From the cell containing the given text, extract its center point as [x, y] coordinate. 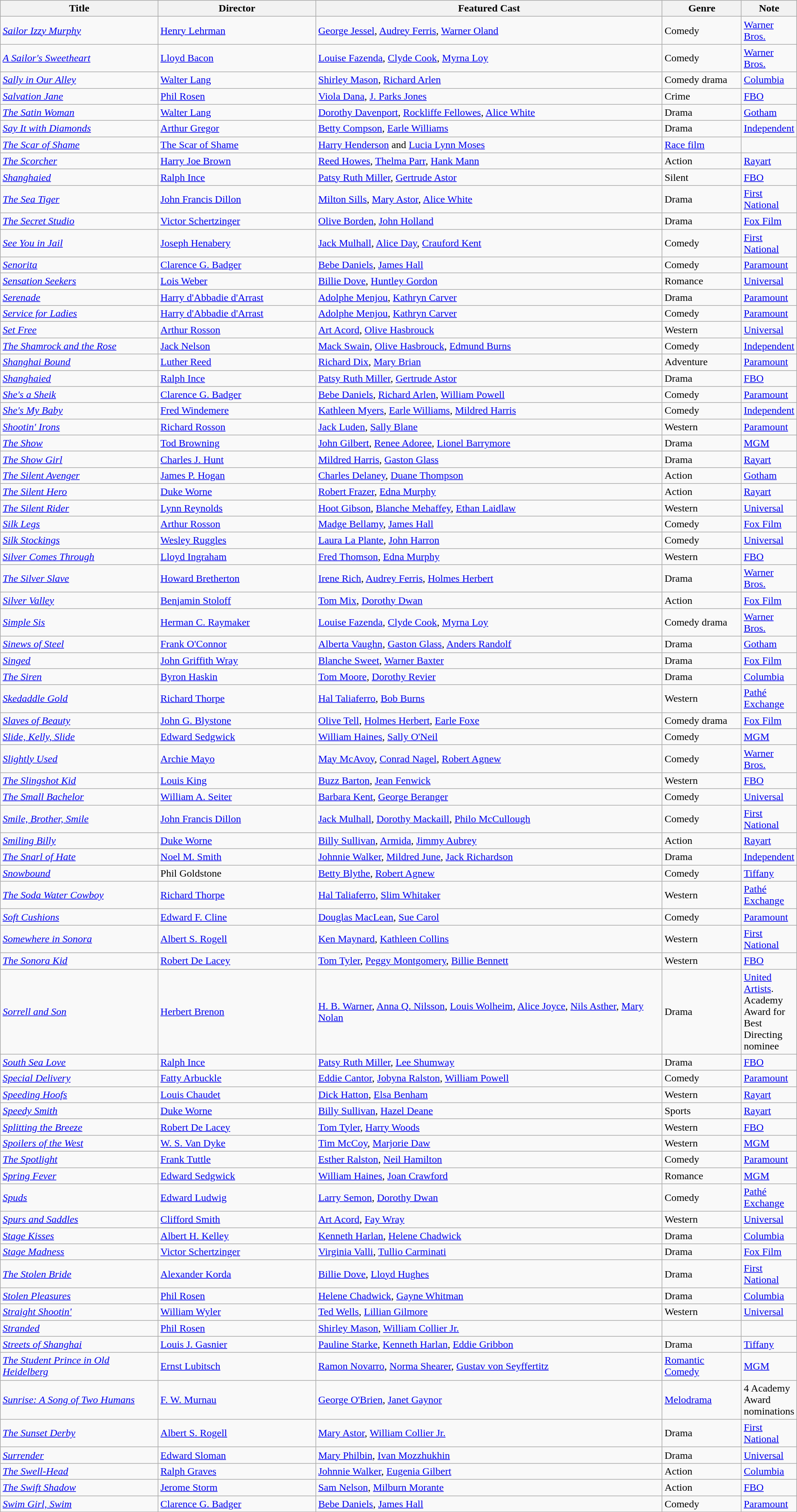
Straight Shootin' [79, 1312]
Robert Frazer, Edna Murphy [489, 492]
Sally in Our Alley [79, 80]
Simple Sis [79, 622]
Shanghai Bound [79, 362]
Phil Goldstone [237, 873]
Edward Ludwig [237, 1198]
Olive Borden, John Holland [489, 221]
Tom Tyler, Harry Woods [489, 1127]
Lynn Reynolds [237, 508]
Virginia Valli, Tullio Carminati [489, 1252]
Slaves of Beauty [79, 720]
Singed [79, 660]
Lois Weber [237, 281]
See You in Jail [79, 243]
The Silver Slave [79, 579]
Swim Girl, Swim [79, 1503]
Betty Compson, Earle Williams [489, 129]
She's a Sheik [79, 394]
The Swift Shadow [79, 1487]
Surrender [79, 1455]
Lloyd Ingraham [237, 557]
Crime [702, 96]
Skedaddle Gold [79, 699]
Bebe Daniels, Richard Arlen, William Powell [489, 394]
Henry Lehrman [237, 31]
Ramon Novarro, Norma Shearer, Gustav von Seyffertitz [489, 1366]
The Sea Tiger [79, 199]
Patsy Ruth Miller, Lee Shumway [489, 1062]
Shirley Mason, Richard Arlen [489, 80]
Sunrise: A Song of Two Humans [79, 1400]
Adventure [702, 362]
Reed Howes, Thelma Parr, Hank Mann [489, 161]
Snowbound [79, 873]
John G. Blystone [237, 720]
Dorothy Davenport, Rockliffe Fellowes, Alice White [489, 112]
The Student Prince in Old Heidelberg [79, 1366]
Splitting the Breeze [79, 1127]
The Shamrock and the Rose [79, 346]
John Griffith Wray [237, 660]
Edward Sloman [237, 1455]
The Spotlight [79, 1159]
Spuds [79, 1198]
Set Free [79, 330]
Helene Chadwick, Gayne Whitman [489, 1296]
The Small Bachelor [79, 797]
Benjamin Stoloff [237, 600]
Johnnie Walker, Mildred June, Jack Richardson [489, 857]
Race film [702, 145]
The Secret Studio [79, 221]
Louis Chaudet [237, 1095]
Charles J. Hunt [237, 459]
Billy Sullivan, Hazel Deane [489, 1111]
Silent [702, 177]
Senorita [79, 265]
Betty Blythe, Robert Agnew [489, 873]
Silver Comes Through [79, 557]
Featured Cast [489, 9]
A Sailor's Sweetheart [79, 58]
Larry Semon, Dorothy Dwan [489, 1198]
Hal Taliaferro, Bob Burns [489, 699]
Fred Thomson, Edna Murphy [489, 557]
Stolen Pleasures [79, 1296]
The Sunset Derby [79, 1433]
Milton Sills, Mary Astor, Alice White [489, 199]
The Show Girl [79, 459]
Art Acord, Olive Hasbrouck [489, 330]
May McAvoy, Conrad Nagel, Robert Agnew [489, 758]
Noel M. Smith [237, 857]
Hal Taliaferro, Slim Whitaker [489, 895]
Laura La Plante, John Harron [489, 540]
Shootin' Irons [79, 427]
Richard Dix, Mary Brian [489, 362]
Hoot Gibson, Blanche Mehaffey, Ethan Laidlaw [489, 508]
Tim McCoy, Marjorie Daw [489, 1143]
Jack Luden, Sally Blane [489, 427]
Genre [702, 9]
Sensation Seekers [79, 281]
Romantic Comedy [702, 1366]
The Soda Water Cowboy [79, 895]
The Satin Woman [79, 112]
William A. Seiter [237, 797]
The Snarl of Hate [79, 857]
Director [237, 9]
Esther Ralston, Neil Hamilton [489, 1159]
Ralph Graves [237, 1471]
Kenneth Harlan, Helene Chadwick [489, 1236]
The Sonora Kid [79, 961]
Somewhere in Sonora [79, 939]
Billie Dove, Huntley Gordon [489, 281]
Spring Fever [79, 1176]
William Haines, Sally O'Neil [489, 737]
Albert H. Kelley [237, 1236]
Smile, Brother, Smile [79, 819]
Jack Nelson [237, 346]
Frank Tuttle [237, 1159]
Olive Tell, Holmes Herbert, Earle Foxe [489, 720]
Smiling Billy [79, 841]
Say It with Diamonds [79, 129]
4 Academy Award nominations [769, 1400]
Stranded [79, 1328]
Note [769, 9]
Sinews of Steel [79, 644]
Harry Joe Brown [237, 161]
F. W. Murnau [237, 1400]
Soft Cushions [79, 917]
Silk Stockings [79, 540]
Silk Legs [79, 524]
The Show [79, 443]
Speedy Smith [79, 1111]
Spurs and Saddles [79, 1220]
Luther Reed [237, 362]
Ernst Lubitsch [237, 1366]
Irene Rich, Audrey Ferris, Holmes Herbert [489, 579]
The Swell-Head [79, 1471]
Johnnie Walker, Eugenia Gilbert [489, 1471]
Mary Astor, William Collier Jr. [489, 1433]
Richard Rosson [237, 427]
Madge Bellamy, James Hall [489, 524]
The Silent Rider [79, 508]
Tom Mix, Dorothy Dwan [489, 600]
Herman C. Raymaker [237, 622]
Jerome Storm [237, 1487]
Speeding Hoofs [79, 1095]
Herbert Brenon [237, 1012]
Edward F. Cline [237, 917]
Serenade [79, 297]
Archie Mayo [237, 758]
Joseph Henabery [237, 243]
Blanche Sweet, Warner Baxter [489, 660]
Art Acord, Fay Wray [489, 1220]
Clifford Smith [237, 1220]
Sports [702, 1111]
Fred Windemere [237, 411]
James P. Hogan [237, 475]
Billy Sullivan, Armida, Jimmy Aubrey [489, 841]
The Scorcher [79, 161]
W. S. Van Dyke [237, 1143]
Dick Hatton, Elsa Benham [489, 1095]
Sorrell and Son [79, 1012]
Ken Maynard, Kathleen Collins [489, 939]
Ted Wells, Lillian Gilmore [489, 1312]
Louis King [237, 780]
Tom Tyler, Peggy Montgomery, Billie Bennett [489, 961]
The Siren [79, 677]
Wesley Ruggles [237, 540]
She's My Baby [79, 411]
William Wyler [237, 1312]
Lloyd Bacon [237, 58]
H. B. Warner, Anna Q. Nilsson, Louis Wolheim, Alice Joyce, Nils Asther, Mary Nolan [489, 1012]
Jack Mulhall, Alice Day, Crauford Kent [489, 243]
Stage Madness [79, 1252]
Mary Philbin, Ivan Mozzhukhin [489, 1455]
Byron Haskin [237, 677]
George Jessel, Audrey Ferris, Warner Oland [489, 31]
Charles Delaney, Duane Thompson [489, 475]
Shirley Mason, William Collier Jr. [489, 1328]
Title [79, 9]
Louis J. Gasnier [237, 1344]
Slightly Used [79, 758]
Silver Valley [79, 600]
Arthur Gregor [237, 129]
Pauline Starke, Kenneth Harlan, Eddie Gribbon [489, 1344]
Tod Browning [237, 443]
Frank O'Connor [237, 644]
Salvation Jane [79, 96]
Sam Nelson, Milburn Morante [489, 1487]
Alberta Vaughn, Gaston Glass, Anders Randolf [489, 644]
Fatty Arbuckle [237, 1078]
Viola Dana, J. Parks Jones [489, 96]
Tom Moore, Dorothy Revier [489, 677]
Buzz Barton, Jean Fenwick [489, 780]
The Silent Hero [79, 492]
George O'Brien, Janet Gaynor [489, 1400]
Spoilers of the West [79, 1143]
William Haines, Joan Crawford [489, 1176]
Melodrama [702, 1400]
Mildred Harris, Gaston Glass [489, 459]
Special Delivery [79, 1078]
Service for Ladies [79, 314]
The Silent Avenger [79, 475]
Barbara Kent, George Beranger [489, 797]
Billie Dove, Lloyd Hughes [489, 1274]
Sailor Izzy Murphy [79, 31]
United Artists. Academy Award for Best Directing nominee [769, 1012]
Stage Kisses [79, 1236]
Slide, Kelly, Slide [79, 737]
Howard Bretherton [237, 579]
South Sea Love [79, 1062]
Mack Swain, Olive Hasbrouck, Edmund Burns [489, 346]
Harry Henderson and Lucia Lynn Moses [489, 145]
Jack Mulhall, Dorothy Mackaill, Philo McCullough [489, 819]
Alexander Korda [237, 1274]
Kathleen Myers, Earle Williams, Mildred Harris [489, 411]
Eddie Cantor, Jobyna Ralston, William Powell [489, 1078]
The Slingshot Kid [79, 780]
John Gilbert, Renee Adoree, Lionel Barrymore [489, 443]
Streets of Shanghai [79, 1344]
The Stolen Bride [79, 1274]
Douglas MacLean, Sue Carol [489, 917]
